Provide the (X, Y) coordinate of the cell's center where the given text is located.  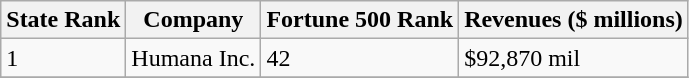
1 (64, 58)
Company (194, 20)
Fortune 500 Rank (360, 20)
42 (360, 58)
$92,870 mil (574, 58)
Revenues ($ millions) (574, 20)
Humana Inc. (194, 58)
State Rank (64, 20)
